Return (X, Y) of the center of cell containing provided text 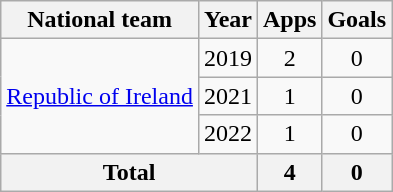
4 (289, 172)
Year (228, 20)
2022 (228, 134)
Total (130, 172)
Republic of Ireland (100, 96)
2021 (228, 96)
2 (289, 58)
2019 (228, 58)
Apps (289, 20)
National team (100, 20)
Goals (357, 20)
